Determine the [X, Y] coordinate at the center of the cell enclosing the given text.  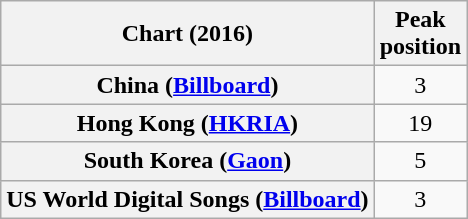
Peakposition [420, 34]
South Korea (Gaon) [188, 161]
US World Digital Songs (Billboard) [188, 199]
Hong Kong (HKRIA) [188, 123]
Chart (2016) [188, 34]
China (Billboard) [188, 85]
5 [420, 161]
19 [420, 123]
